Return the [x, y] coordinate for the center point of the cell that contains the specified text.  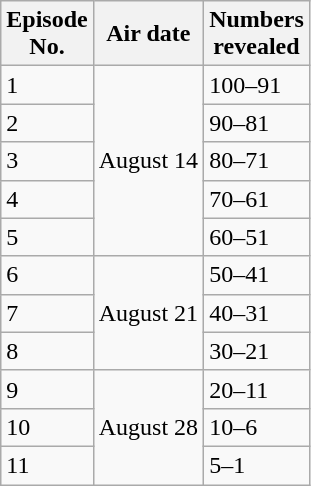
5 [47, 237]
August 14 [148, 161]
90–81 [257, 123]
Numbersrevealed [257, 34]
Air date [148, 34]
30–21 [257, 351]
August 21 [148, 313]
August 28 [148, 427]
60–51 [257, 237]
3 [47, 161]
1 [47, 85]
70–61 [257, 199]
40–31 [257, 313]
9 [47, 389]
2 [47, 123]
11 [47, 465]
7 [47, 313]
EpisodeNo. [47, 34]
80–71 [257, 161]
20–11 [257, 389]
8 [47, 351]
100–91 [257, 85]
6 [47, 275]
4 [47, 199]
50–41 [257, 275]
10–6 [257, 427]
10 [47, 427]
5–1 [257, 465]
